Find where the given text appears and provide that cell's center as [x, y] coordinate. 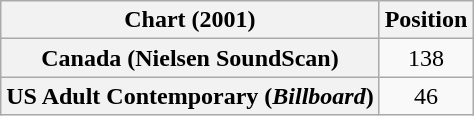
Chart (2001) [190, 20]
Position [426, 20]
Canada (Nielsen SoundScan) [190, 58]
46 [426, 96]
138 [426, 58]
US Adult Contemporary (Billboard) [190, 96]
